Identify which cell holds the provided text, then report its (X, Y) central coordinate. 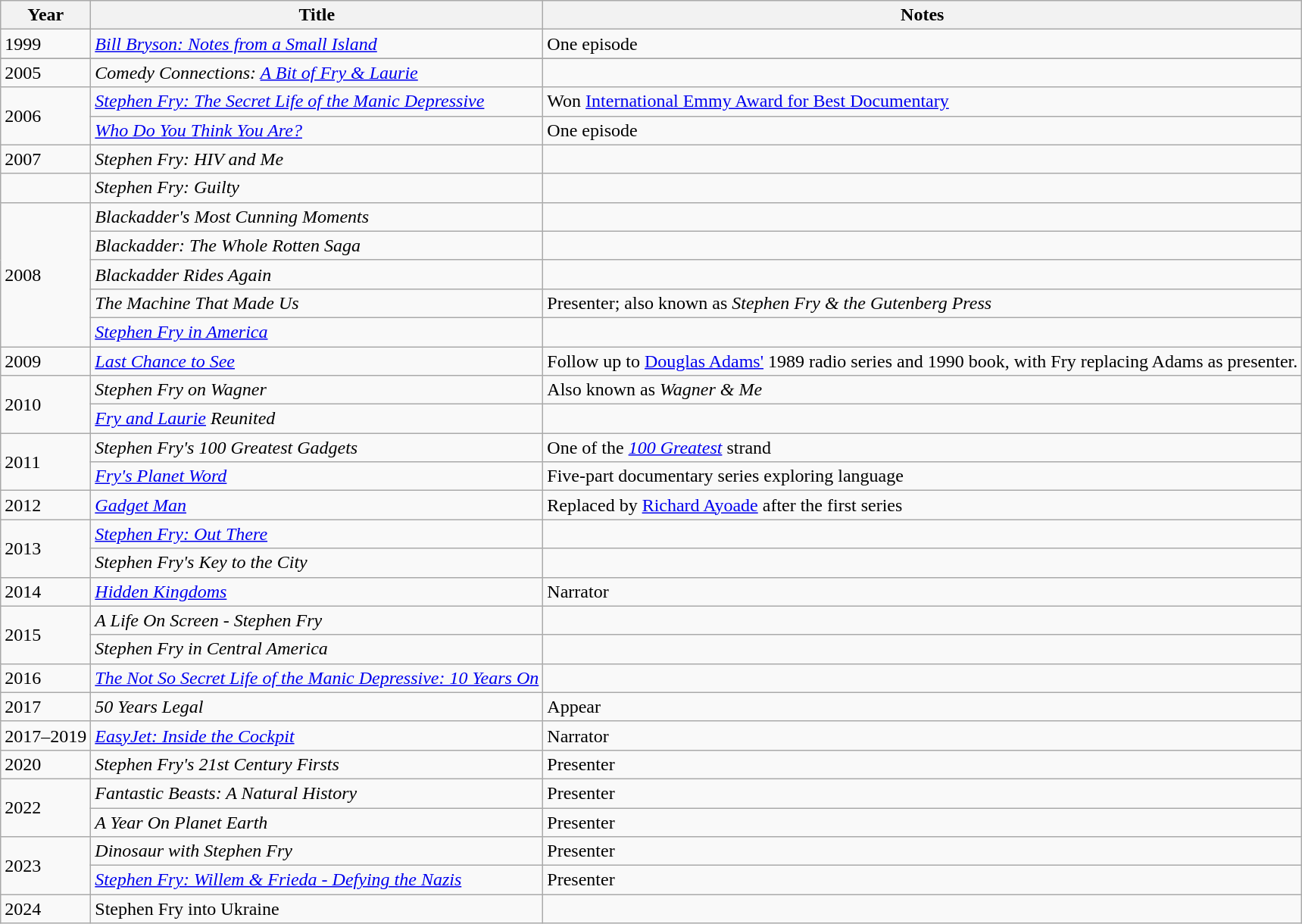
Blackadder: The Whole Rotten Saga (317, 245)
Stephen Fry: The Secret Life of the Manic Depressive (317, 101)
Five-part documentary series exploring language (923, 476)
Replaced by Richard Ayoade after the first series (923, 505)
2013 (45, 548)
Fry's Planet Word (317, 476)
The Machine That Made Us (317, 303)
2017 (45, 707)
2012 (45, 505)
Stephen Fry: Guilty (317, 188)
2014 (45, 592)
Title (317, 15)
Stephen Fry's 100 Greatest Gadgets (317, 448)
2010 (45, 404)
Blackadder Rides Again (317, 274)
2007 (45, 159)
Notes (923, 15)
2005 (45, 73)
2008 (45, 274)
Last Chance to See (317, 361)
Follow up to Douglas Adams' 1989 radio series and 1990 book, with Fry replacing Adams as presenter. (923, 361)
Stephen Fry's 21st Century Firsts (317, 764)
2015 (45, 635)
Stephen Fry on Wagner (317, 390)
2016 (45, 678)
2023 (45, 866)
Bill Bryson: Notes from a Small Island (317, 44)
Dinosaur with Stephen Fry (317, 851)
50 Years Legal (317, 707)
2022 (45, 807)
2009 (45, 361)
2024 (45, 909)
Comedy Connections: A Bit of Fry & Laurie (317, 73)
Stephen Fry's Key to the City (317, 563)
Presenter; also known as Stephen Fry & the Gutenberg Press (923, 303)
Stephen Fry: Out There (317, 534)
1999 (45, 44)
2006 (45, 116)
Who Do You Think You Are? (317, 130)
Stephen Fry in America (317, 332)
Blackadder's Most Cunning Moments (317, 217)
Hidden Kingdoms (317, 592)
The Not So Secret Life of the Manic Depressive: 10 Years On (317, 678)
Year (45, 15)
Stephen Fry: HIV and Me (317, 159)
A Life On Screen - Stephen Fry (317, 620)
2020 (45, 764)
Fantastic Beasts: A Natural History (317, 793)
Appear (923, 707)
Won International Emmy Award for Best Documentary (923, 101)
Stephen Fry into Ukraine (317, 909)
Fry and Laurie Reunited (317, 419)
Also known as Wagner & Me (923, 390)
2011 (45, 462)
Stephen Fry in Central America (317, 649)
One of the 100 Greatest strand (923, 448)
EasyJet: Inside the Cockpit (317, 735)
2017–2019 (45, 735)
Stephen Fry: Willem & Frieda - Defying the Nazis (317, 880)
Gadget Man (317, 505)
A Year On Planet Earth (317, 822)
